Identify which cell holds the provided text, then report its (X, Y) central coordinate. 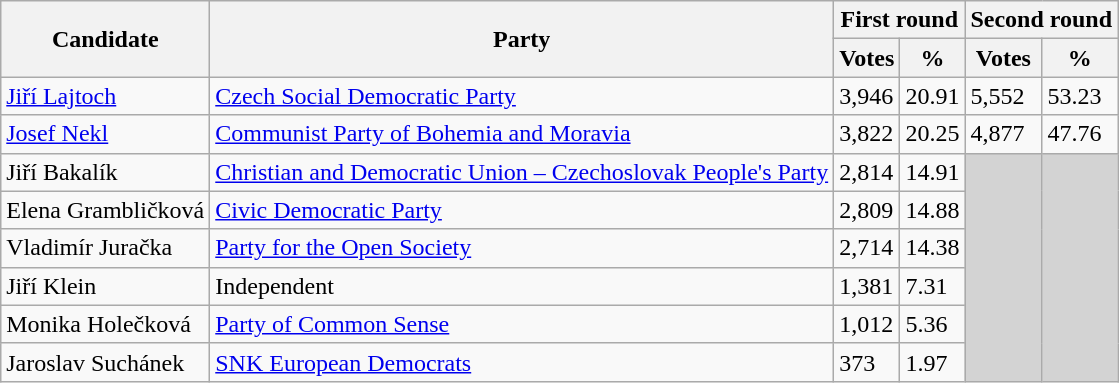
3,822 (867, 134)
Independent (522, 286)
2,714 (867, 248)
5.36 (932, 324)
Party (522, 39)
14.91 (932, 172)
1,012 (867, 324)
14.38 (932, 248)
Party of Common Sense (522, 324)
373 (867, 362)
1,381 (867, 286)
Communist Party of Bohemia and Moravia (522, 134)
2,814 (867, 172)
Jaroslav Suchánek (106, 362)
Jiří Lajtoch (106, 96)
53.23 (1080, 96)
5,552 (1004, 96)
Christian and Democratic Union – Czechoslovak People's Party (522, 172)
Czech Social Democratic Party (522, 96)
Vladimír Juračka (106, 248)
Elena Grambličková (106, 210)
1.97 (932, 362)
20.25 (932, 134)
Second round (1042, 20)
3,946 (867, 96)
4,877 (1004, 134)
7.31 (932, 286)
2,809 (867, 210)
Jiří Bakalík (106, 172)
Monika Holečková (106, 324)
Candidate (106, 39)
First round (900, 20)
14.88 (932, 210)
Jiří Klein (106, 286)
Party for the Open Society (522, 248)
SNK European Democrats (522, 362)
20.91 (932, 96)
Civic Democratic Party (522, 210)
Josef Nekl (106, 134)
47.76 (1080, 134)
